Locate the cell with the specified text and output its (x, y) center coordinate. 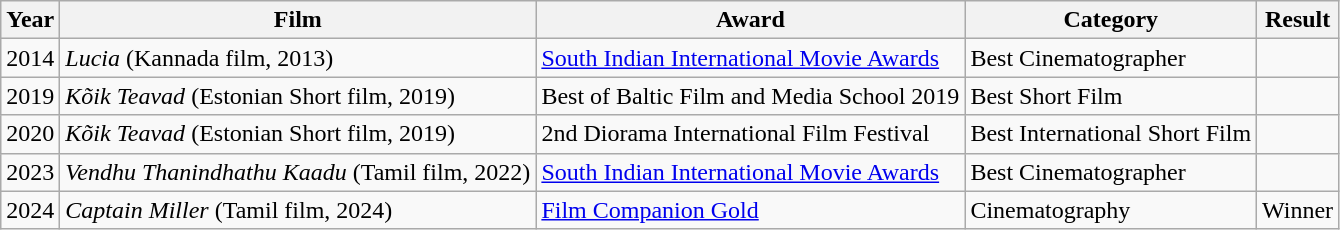
Lucia (Kannada film, 2013) (298, 58)
Vendhu Thanindhathu Kaadu (Tamil film, 2022) (298, 172)
Best of Baltic Film and Media School 2019 (750, 96)
Year (30, 20)
2020 (30, 134)
2024 (30, 210)
Winner (1298, 210)
Best International Short Film (1111, 134)
2023 (30, 172)
Result (1298, 20)
2019 (30, 96)
Award (750, 20)
Captain Miller (Tamil film, 2024) (298, 210)
Best Short Film (1111, 96)
Film Companion Gold (750, 210)
Film (298, 20)
Category (1111, 20)
2nd Diorama International Film Festival (750, 134)
2014 (30, 58)
Cinematography (1111, 210)
